Return the [X, Y] coordinate for the center point of the cell that contains the specified text.  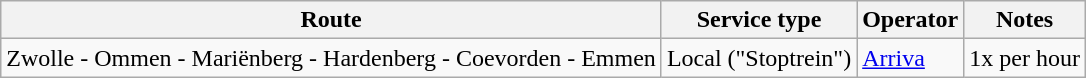
Operator [910, 20]
Notes [1025, 20]
Local ("Stoptrein") [758, 58]
Arriva [910, 58]
1x per hour [1025, 58]
Zwolle - Ommen - Mariënberg - Hardenberg - Coevorden - Emmen [332, 58]
Route [332, 20]
Service type [758, 20]
